Find where the given text appears and provide that cell's center as (x, y) coordinate. 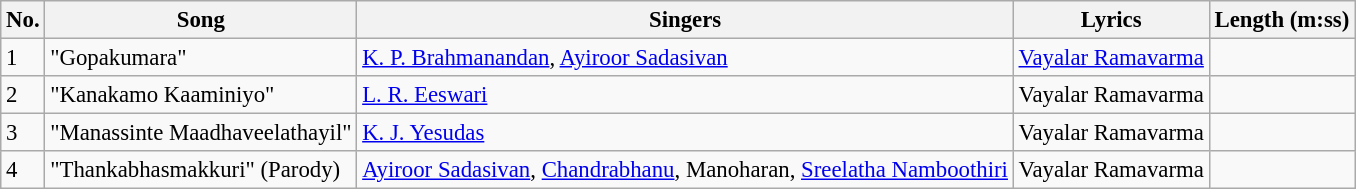
Lyrics (1111, 20)
K. P. Brahmanandan, Ayiroor Sadasivan (685, 58)
"Kanakamo Kaaminiyo" (201, 95)
"Thankabhasmakkuri" (Parody) (201, 170)
Singers (685, 20)
1 (23, 58)
3 (23, 133)
Song (201, 20)
L. R. Eeswari (685, 95)
Ayiroor Sadasivan, Chandrabhanu, Manoharan, Sreelatha Namboothiri (685, 170)
2 (23, 95)
"Manassinte Maadhaveelathayil" (201, 133)
No. (23, 20)
Length (m:ss) (1282, 20)
4 (23, 170)
"Gopakumara" (201, 58)
K. J. Yesudas (685, 133)
